Locate the cell with the specified text and output its (X, Y) center coordinate. 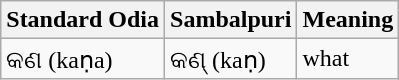
କଣ (kaṇa) (83, 59)
what (348, 59)
Meaning (348, 20)
Standard Odia (83, 20)
କଣ୍ (kaṇ) (231, 59)
Sambalpuri (231, 20)
